Determine the (X, Y) coordinate at the center of the cell enclosing the given text.  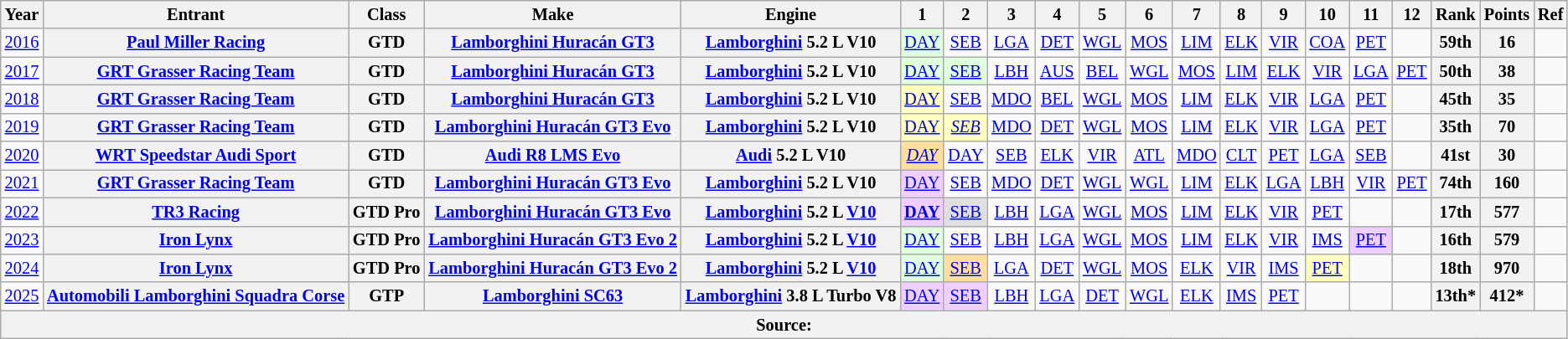
4 (1057, 14)
970 (1507, 268)
16th (1456, 240)
38 (1507, 71)
41st (1456, 156)
Lamborghini SC63 (553, 296)
2022 (22, 212)
160 (1507, 183)
3 (1011, 14)
CLT (1240, 156)
13th* (1456, 296)
7 (1197, 14)
2025 (22, 296)
5 (1102, 14)
Lamborghini 3.8 L Turbo V8 (791, 296)
412* (1507, 296)
Automobili Lamborghini Squadra Corse (196, 296)
59th (1456, 43)
Make (553, 14)
Source: (784, 325)
12 (1412, 14)
8 (1240, 14)
35 (1507, 99)
45th (1456, 99)
16 (1507, 43)
50th (1456, 71)
74th (1456, 183)
10 (1327, 14)
Class (386, 14)
579 (1507, 240)
Engine (791, 14)
30 (1507, 156)
Paul Miller Racing (196, 43)
Entrant (196, 14)
2019 (22, 127)
18th (1456, 268)
11 (1371, 14)
2 (965, 14)
Points (1507, 14)
2017 (22, 71)
COA (1327, 43)
2018 (22, 99)
1 (922, 14)
Ref (1550, 14)
9 (1284, 14)
Year (22, 14)
TR3 Racing (196, 212)
Rank (1456, 14)
17th (1456, 212)
577 (1507, 212)
ATL (1149, 156)
AUS (1057, 71)
2016 (22, 43)
2024 (22, 268)
Audi R8 LMS Evo (553, 156)
WRT Speedstar Audi Sport (196, 156)
2021 (22, 183)
GTP (386, 296)
2023 (22, 240)
6 (1149, 14)
35th (1456, 127)
2020 (22, 156)
70 (1507, 127)
Audi 5.2 L V10 (791, 156)
